Search for the cell housing the specified text and yield its (x, y) center coordinate. 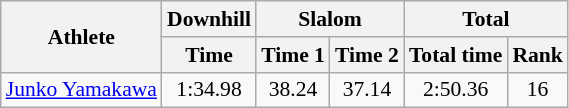
Time (209, 55)
2:50.36 (456, 90)
Time 1 (293, 55)
Athlete (82, 36)
Slalom (330, 19)
Total (486, 19)
38.24 (293, 90)
Total time (456, 55)
Rank (538, 55)
16 (538, 90)
1:34.98 (209, 90)
Junko Yamakawa (82, 90)
37.14 (367, 90)
Downhill (209, 19)
Time 2 (367, 55)
